Determine the (x, y) coordinate at the center of the cell enclosing the given text.  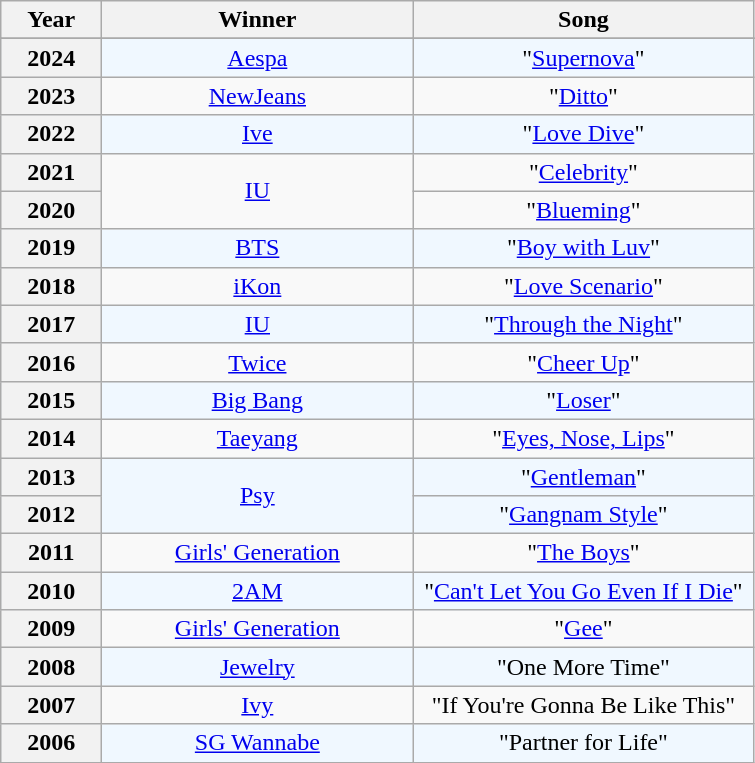
SG Wannabe (258, 743)
2019 (52, 248)
2020 (52, 210)
2010 (52, 591)
"Gangnam Style" (584, 515)
2022 (52, 134)
Twice (258, 362)
"Gentleman" (584, 477)
"Celebrity" (584, 172)
Year (52, 20)
"Gee" (584, 629)
Winner (258, 20)
2014 (52, 438)
Big Bang (258, 400)
iKon (258, 286)
2018 (52, 286)
2007 (52, 705)
"Partner for Life" (584, 743)
2024 (52, 58)
"Cheer Up" (584, 362)
2023 (52, 96)
"Through the Night" (584, 324)
"If You're Gonna Be Like This" (584, 705)
2009 (52, 629)
"The Boys" (584, 553)
2006 (52, 743)
Taeyang (258, 438)
2017 (52, 324)
2012 (52, 515)
2013 (52, 477)
"Boy with Luv" (584, 248)
"One More Time" (584, 667)
"Loser" (584, 400)
"Supernova" (584, 58)
Jewelry (258, 667)
"Love Scenario" (584, 286)
"Ditto" (584, 96)
"Can't Let You Go Even If I Die" (584, 591)
"Love Dive" (584, 134)
"Eyes, Nose, Lips" (584, 438)
2016 (52, 362)
Ivy (258, 705)
2011 (52, 553)
Aespa (258, 58)
2015 (52, 400)
Ive (258, 134)
"Blueming" (584, 210)
2008 (52, 667)
2AM (258, 591)
BTS (258, 248)
2021 (52, 172)
Song (584, 20)
Psy (258, 496)
NewJeans (258, 96)
